Find where the given text appears and provide that cell's center as [x, y] coordinate. 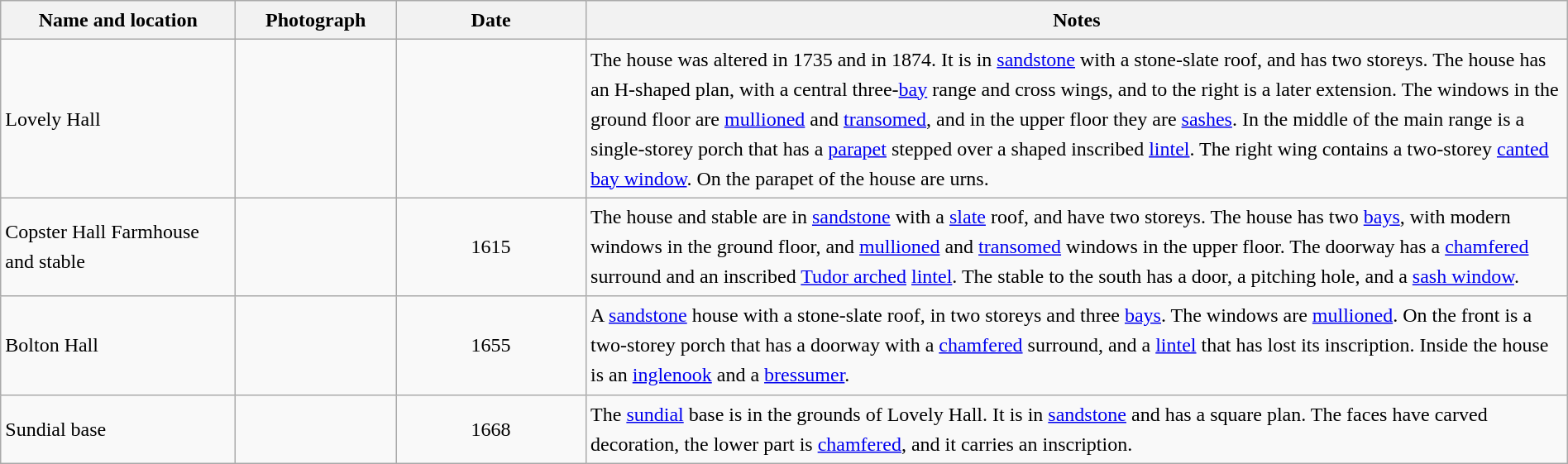
Bolton Hall [118, 346]
Sundial base [118, 428]
Copster Hall Farmhouse and stable [118, 246]
1615 [491, 246]
Name and location [118, 20]
1668 [491, 428]
Photograph [316, 20]
Lovely Hall [118, 119]
Notes [1077, 20]
1655 [491, 346]
Date [491, 20]
